Extract the (X, Y) coordinate from the center of the cell holding the provided text.  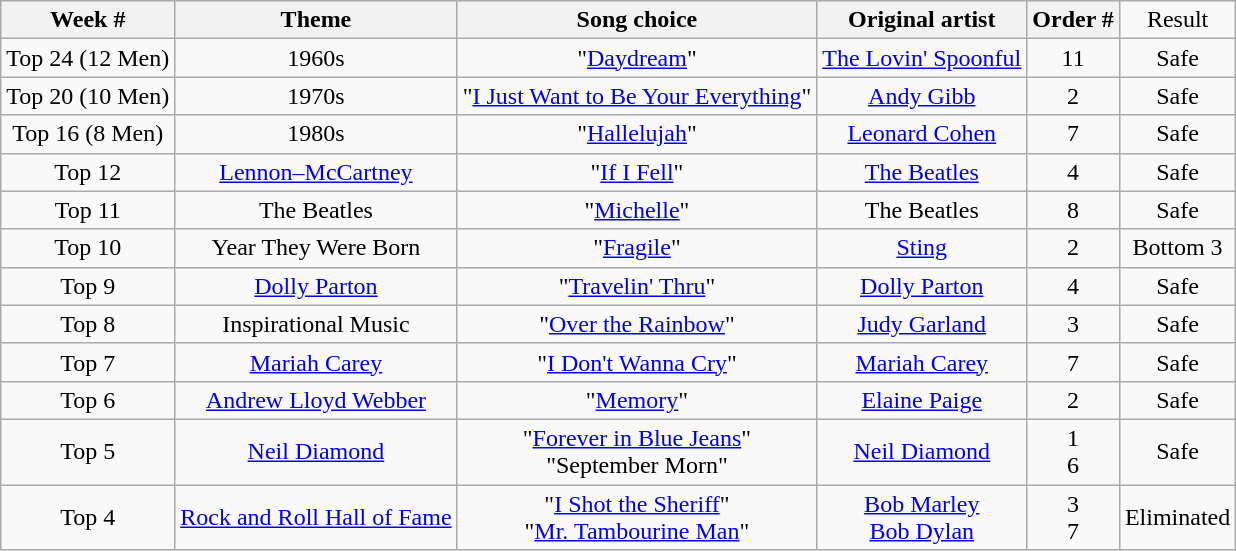
"Fragile" (637, 248)
"Forever in Blue Jeans""September Morn" (637, 452)
Andy Gibb (922, 96)
Bob MarleyBob Dylan (922, 516)
Top 16 (8 Men) (88, 134)
3 (1074, 324)
Top 7 (88, 362)
1980s (316, 134)
Result (1177, 20)
Top 6 (88, 400)
The Lovin' Spoonful (922, 58)
"Memory" (637, 400)
Song choice (637, 20)
"Travelin' Thru" (637, 286)
"Michelle" (637, 210)
Top 5 (88, 452)
Theme (316, 20)
Inspirational Music (316, 324)
"I Just Want to Be Your Everything" (637, 96)
Week # (88, 20)
1970s (316, 96)
Top 4 (88, 516)
Top 11 (88, 210)
Eliminated (1177, 516)
Lennon–McCartney (316, 172)
"Daydream" (637, 58)
8 (1074, 210)
"Over the Rainbow" (637, 324)
Top 9 (88, 286)
Bottom 3 (1177, 248)
"If I Fell" (637, 172)
16 (1074, 452)
Andrew Lloyd Webber (316, 400)
Original artist (922, 20)
Top 20 (10 Men) (88, 96)
Leonard Cohen (922, 134)
"Hallelujah" (637, 134)
Top 10 (88, 248)
Sting (922, 248)
Order # (1074, 20)
"I Don't Wanna Cry" (637, 362)
1960s (316, 58)
Rock and Roll Hall of Fame (316, 516)
Judy Garland (922, 324)
Top 12 (88, 172)
Year They Were Born (316, 248)
Top 24 (12 Men) (88, 58)
Elaine Paige (922, 400)
Top 8 (88, 324)
11 (1074, 58)
37 (1074, 516)
"I Shot the Sheriff""Mr. Tambourine Man" (637, 516)
